Extract the [x, y] coordinate from the center of the cell holding the provided text.  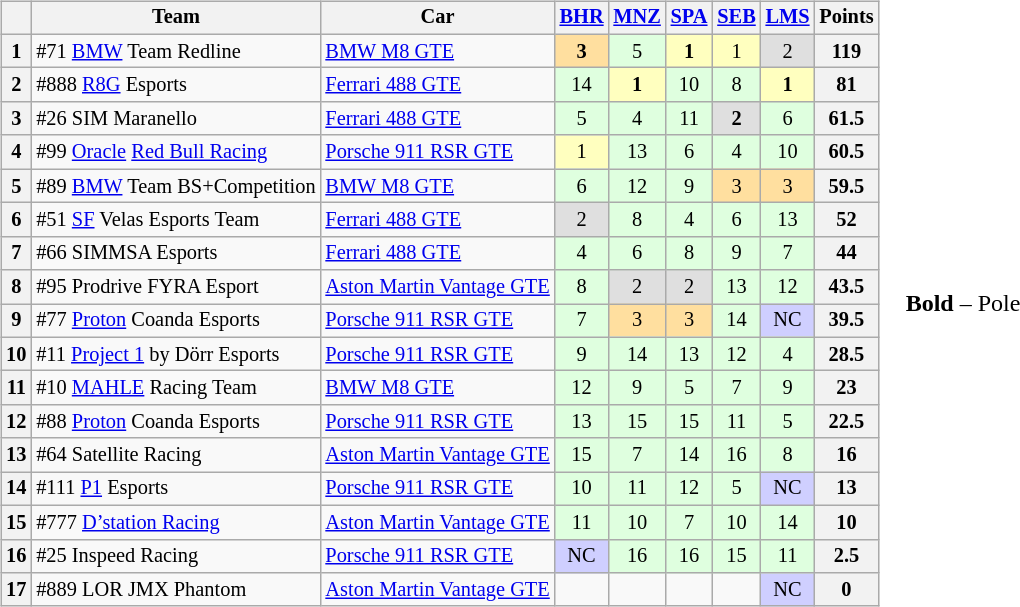
23 [846, 388]
#66 SIMMSA Esports [176, 253]
81 [846, 85]
119 [846, 51]
#11 Project 1 by Dörr Esports [176, 354]
#95 Prodrive FYRA Esport [176, 287]
#51 SF Velas Esports Team [176, 220]
44 [846, 253]
#111 P1 Esports [176, 489]
2.5 [846, 556]
SPA [690, 18]
#64 Satellite Racing [176, 455]
#26 SIM Maranello [176, 119]
#71 BMW Team Redline [176, 51]
28.5 [846, 354]
0 [846, 590]
#777 D’station Racing [176, 522]
17 [16, 590]
Points [846, 18]
60.5 [846, 152]
#888 R8G Esports [176, 85]
Car [437, 18]
#99 Oracle Red Bull Racing [176, 152]
#10 MAHLE Racing Team [176, 388]
22.5 [846, 422]
LMS [788, 18]
#77 Proton Coanda Esports [176, 321]
59.5 [846, 186]
Team [176, 18]
#889 LOR JMX Phantom [176, 590]
#89 BMW Team BS+Competition [176, 186]
SEB [736, 18]
39.5 [846, 321]
MNZ [636, 18]
#88 Proton Coanda Esports [176, 422]
61.5 [846, 119]
#25 Inspeed Racing [176, 556]
BHR [582, 18]
43.5 [846, 287]
52 [846, 220]
